Identify which cell holds the provided text, then report its (X, Y) central coordinate. 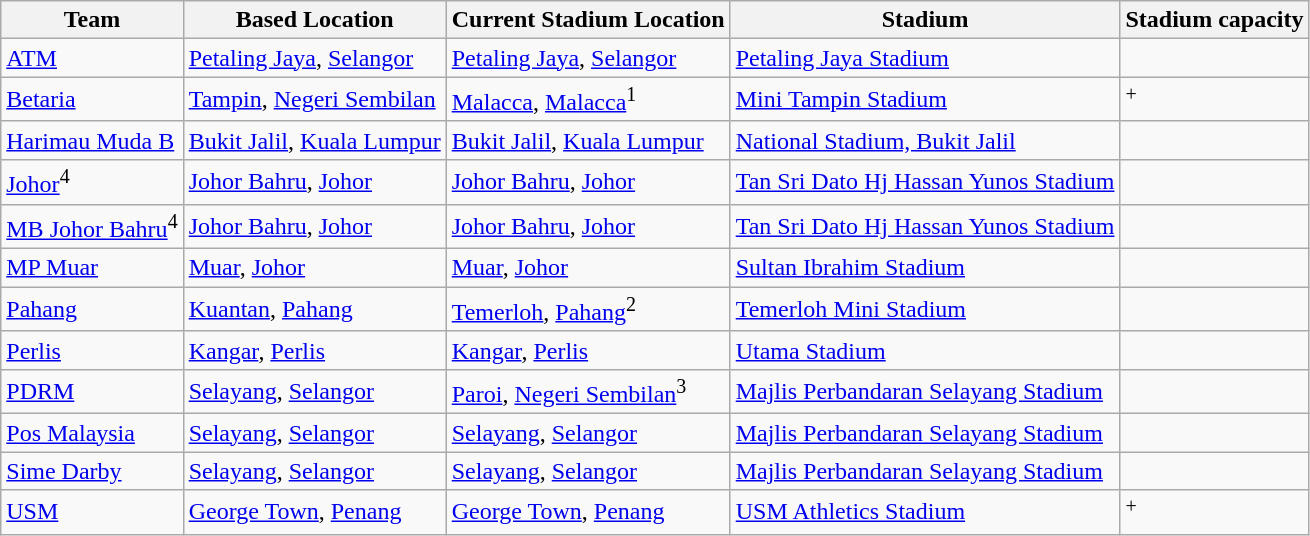
Stadium capacity (1214, 20)
MB Johor Bahru4 (92, 226)
Based Location (314, 20)
Harimau Muda B (92, 140)
MP Muar (92, 268)
Sultan Ibrahim Stadium (925, 268)
Johor4 (92, 182)
Team (92, 20)
ATM (92, 58)
Mini Tampin Stadium (925, 100)
USM Athletics Stadium (925, 512)
Betaria (92, 100)
Petaling Jaya Stadium (925, 58)
Tampin, Negeri Sembilan (314, 100)
Sime Darby (92, 471)
Pahang (92, 310)
PDRM (92, 392)
USM (92, 512)
Temerloh Mini Stadium (925, 310)
Perlis (92, 350)
Stadium (925, 20)
Pos Malaysia (92, 433)
Kuantan, Pahang (314, 310)
Current Stadium Location (588, 20)
Malacca, Malacca1 (588, 100)
Temerloh, Pahang2 (588, 310)
National Stadium, Bukit Jalil (925, 140)
Paroi, Negeri Sembilan3 (588, 392)
Utama Stadium (925, 350)
